Provide the (X, Y) coordinate of the cell's center where the given text is located.  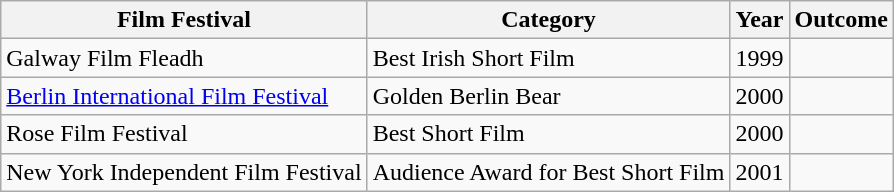
Galway Film Fleadh (184, 58)
Category (548, 20)
Best Short Film (548, 134)
Film Festival (184, 20)
Audience Award for Best Short Film (548, 172)
Outcome (841, 20)
Best Irish Short Film (548, 58)
Rose Film Festival (184, 134)
1999 (760, 58)
New York Independent Film Festival (184, 172)
2001 (760, 172)
Berlin International Film Festival (184, 96)
Golden Berlin Bear (548, 96)
Year (760, 20)
